Return (x, y) of the center of cell containing provided text 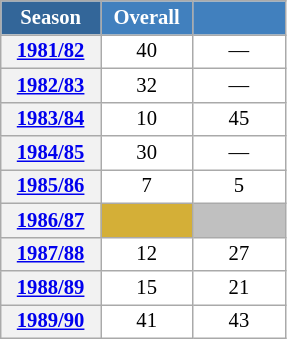
5 (239, 186)
1982/83 (51, 85)
1981/82 (51, 51)
43 (239, 321)
1986/87 (51, 220)
1987/88 (51, 254)
21 (239, 287)
41 (146, 321)
27 (239, 254)
32 (146, 85)
7 (146, 186)
1985/86 (51, 186)
1988/89 (51, 287)
45 (239, 119)
30 (146, 153)
1984/85 (51, 153)
1989/90 (51, 321)
Overall (146, 17)
Season (51, 17)
12 (146, 254)
10 (146, 119)
15 (146, 287)
1983/84 (51, 119)
40 (146, 51)
